Scan for the cell matching the given text and deliver its [X, Y] coordinate at center. 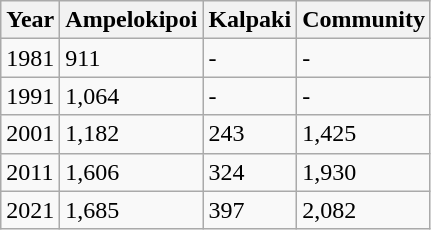
2,082 [364, 210]
1,182 [132, 134]
1,930 [364, 172]
Kalpaki [250, 20]
324 [250, 172]
1981 [30, 58]
2021 [30, 210]
911 [132, 58]
397 [250, 210]
2011 [30, 172]
Ampelokipoi [132, 20]
Community [364, 20]
243 [250, 134]
1,606 [132, 172]
2001 [30, 134]
1,685 [132, 210]
1991 [30, 96]
Year [30, 20]
1,064 [132, 96]
1,425 [364, 134]
